Determine the [X, Y] coordinate at the center of the cell enclosing the given text.  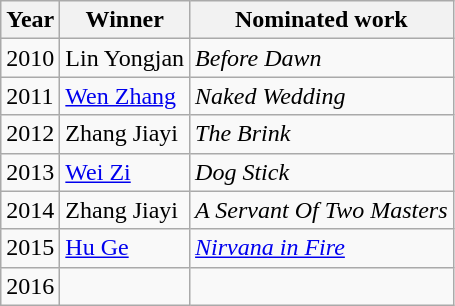
Wen Zhang [125, 96]
2013 [30, 172]
Year [30, 20]
Hu Ge [125, 248]
Nirvana in Fire [322, 248]
2012 [30, 134]
Naked Wedding [322, 96]
Before Dawn [322, 58]
2014 [30, 210]
The Brink [322, 134]
Wei Zi [125, 172]
2015 [30, 248]
Dog Stick [322, 172]
2016 [30, 286]
Winner [125, 20]
2010 [30, 58]
Lin Yongjan [125, 58]
2011 [30, 96]
A Servant Of Two Masters [322, 210]
Nominated work [322, 20]
